For the text-containing cell, return its midpoint in [X, Y] coordinate format. 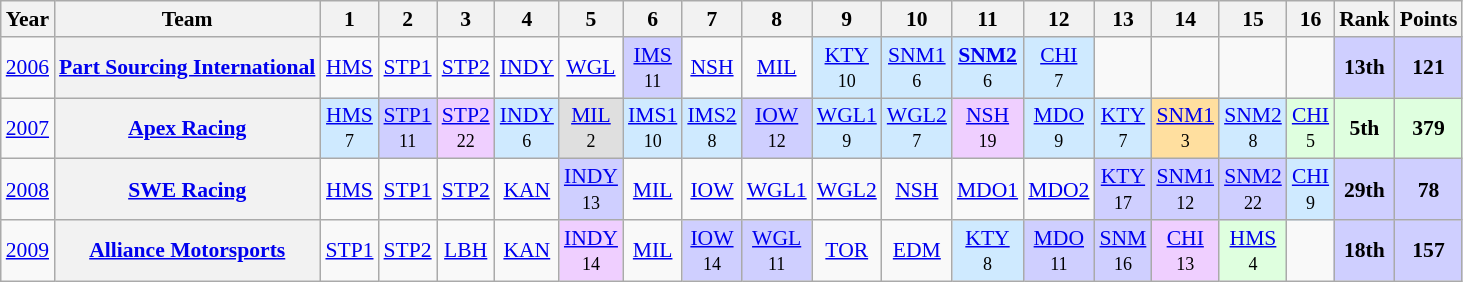
KTY10 [847, 68]
WGL27 [917, 128]
78 [1429, 190]
MDO9 [1058, 128]
IOW14 [712, 250]
WGL19 [847, 128]
WGL1 [777, 190]
14 [1185, 19]
MDO1 [988, 190]
SNM28 [1253, 128]
7 [712, 19]
EDM [917, 250]
CHI13 [1185, 250]
5th [1364, 128]
5 [591, 19]
KTY17 [1122, 190]
MIL2 [591, 128]
2006 [28, 68]
HMS4 [1253, 250]
2 [408, 19]
12 [1058, 19]
STP111 [408, 128]
Apex Racing [187, 128]
157 [1429, 250]
Rank [1364, 19]
TOR [847, 250]
MDO2 [1058, 190]
15 [1253, 19]
2008 [28, 190]
8 [777, 19]
NSH19 [988, 128]
WGL [591, 68]
Year [28, 19]
16 [1310, 19]
IMS110 [652, 128]
3 [466, 19]
4 [527, 19]
2009 [28, 250]
29th [1364, 190]
Alliance Motorsports [187, 250]
IOW [712, 190]
Part Sourcing International [187, 68]
Points [1429, 19]
IMS11 [652, 68]
KTY7 [1122, 128]
CHI5 [1310, 128]
STP222 [466, 128]
11 [988, 19]
INDY6 [527, 128]
Team [187, 19]
2007 [28, 128]
IMS28 [712, 128]
LBH [466, 250]
CHI9 [1310, 190]
13 [1122, 19]
SNM26 [988, 68]
1 [349, 19]
SNM222 [1253, 190]
SNM13 [1185, 128]
INDY [527, 68]
WGL2 [847, 190]
121 [1429, 68]
6 [652, 19]
MDO11 [1058, 250]
INDY13 [591, 190]
10 [917, 19]
SNM112 [1185, 190]
IOW12 [777, 128]
INDY14 [591, 250]
SWE Racing [187, 190]
HMS7 [349, 128]
13th [1364, 68]
KTY8 [988, 250]
9 [847, 19]
CHI7 [1058, 68]
18th [1364, 250]
379 [1429, 128]
WGL11 [777, 250]
